Search for the cell housing the specified text and yield its [x, y] center coordinate. 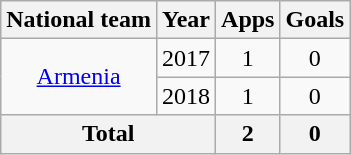
Apps [248, 20]
2017 [186, 58]
Armenia [79, 77]
2018 [186, 96]
2 [248, 134]
National team [79, 20]
Goals [315, 20]
Total [108, 134]
Year [186, 20]
